Return [x, y] of the center of cell containing provided text 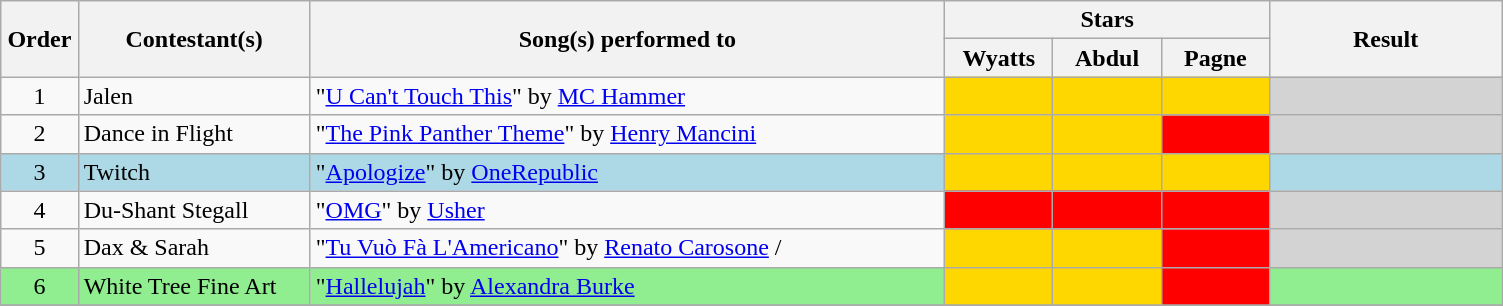
"The Pink Panther Theme" by Henry Mancini [627, 134]
"Apologize" by OneRepublic [627, 172]
Song(s) performed to [627, 39]
"Tu Vuò Fà L'Americano" by Renato Carosone / [627, 248]
Abdul [1107, 58]
Result [1385, 39]
3 [40, 172]
2 [40, 134]
Contestant(s) [194, 39]
Stars [1108, 20]
6 [40, 286]
Dax & Sarah [194, 248]
5 [40, 248]
Du-Shant Stegall [194, 210]
1 [40, 96]
White Tree Fine Art [194, 286]
Pagne [1215, 58]
"Hallelujah" by Alexandra Burke [627, 286]
Order [40, 39]
4 [40, 210]
Jalen [194, 96]
"U Can't Touch This" by MC Hammer [627, 96]
Dance in Flight [194, 134]
Wyatts [999, 58]
"OMG" by Usher [627, 210]
Twitch [194, 172]
